Output the (x, y) coordinate of the center of the cell containing the given text.  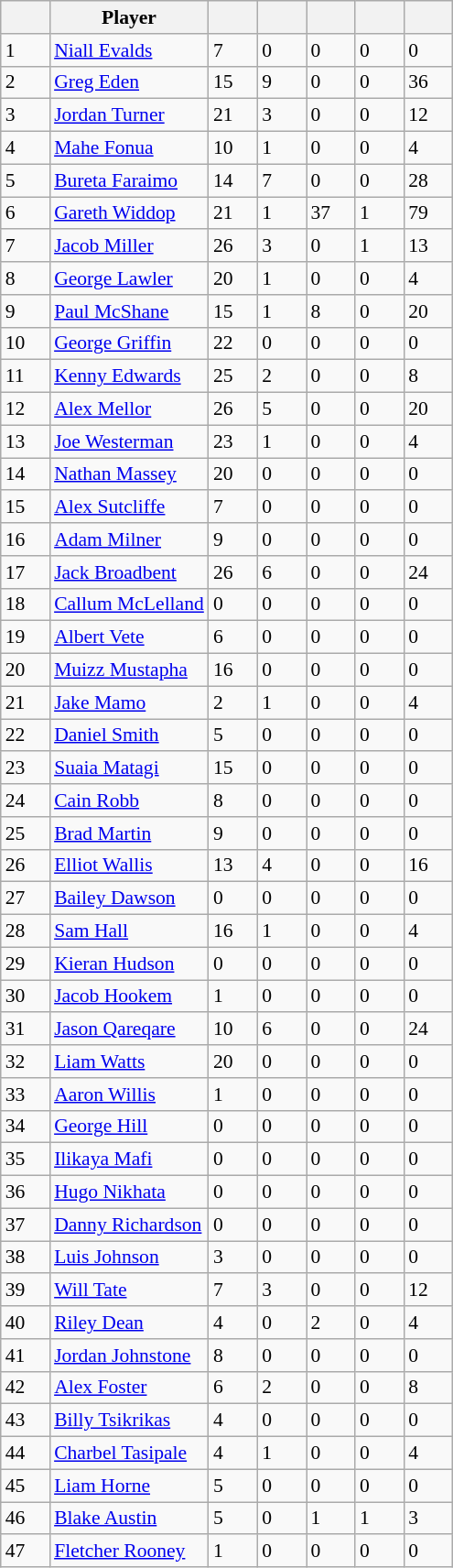
42 (26, 1388)
Jordan Johnstone (129, 1356)
Alex Mellor (129, 409)
Paul McShane (129, 311)
Mahe Fonua (129, 148)
George Lawler (129, 278)
Suaia Matagi (129, 768)
29 (26, 964)
Liam Watts (129, 1062)
Bureta Faraimo (129, 180)
Jason Qareqare (129, 1029)
Will Tate (129, 1290)
Greg Eden (129, 82)
17 (26, 572)
Player (129, 17)
Charbel Tasipale (129, 1454)
39 (26, 1290)
Riley Dean (129, 1323)
31 (26, 1029)
George Griffin (129, 343)
41 (26, 1356)
32 (26, 1062)
Albert Vete (129, 637)
34 (26, 1127)
40 (26, 1323)
Liam Horne (129, 1486)
George Hill (129, 1127)
46 (26, 1519)
Adam Milner (129, 539)
Danny Richardson (129, 1225)
Elliot Wallis (129, 866)
Nathan Massey (129, 474)
30 (26, 996)
Sam Hall (129, 931)
45 (26, 1486)
11 (26, 376)
Muizz Mustapha (129, 670)
Cain Robb (129, 800)
Alex Sutcliffe (129, 507)
Jacob Hookem (129, 996)
38 (26, 1258)
Hugo Nikhata (129, 1192)
18 (26, 604)
Kenny Edwards (129, 376)
Kieran Hudson (129, 964)
79 (428, 213)
Aaron Willis (129, 1094)
43 (26, 1421)
Fletcher Rooney (129, 1552)
Callum McLelland (129, 604)
Niall Evalds (129, 50)
Billy Tsikrikas (129, 1421)
Jack Broadbent (129, 572)
Jake Mamo (129, 702)
Jacob Miller (129, 246)
Ilikaya Mafi (129, 1160)
Daniel Smith (129, 735)
Gareth Widdop (129, 213)
44 (26, 1454)
19 (26, 637)
33 (26, 1094)
Blake Austin (129, 1519)
Jordan Turner (129, 115)
Alex Foster (129, 1388)
35 (26, 1160)
Joe Westerman (129, 441)
Bailey Dawson (129, 898)
47 (26, 1552)
Luis Johnson (129, 1258)
Brad Martin (129, 833)
27 (26, 898)
